Return the (X, Y) coordinate for the center point of the cell that contains the specified text.  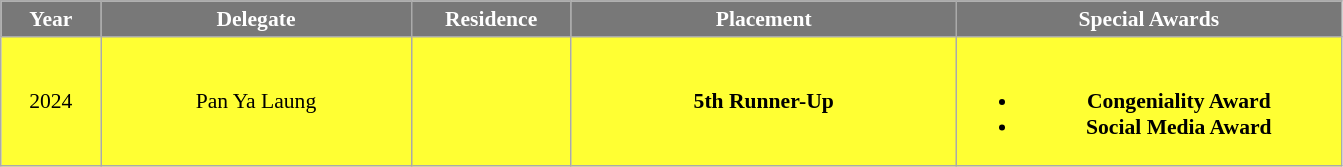
2024 (51, 102)
Residence (491, 19)
Special Awards (1148, 19)
Year (51, 19)
Placement (764, 19)
Delegate (256, 19)
5th Runner-Up (764, 102)
Pan Ya Laung (256, 102)
Congeniality AwardSocial Media Award (1148, 102)
